Find where the given text appears and provide that cell's center as [x, y] coordinate. 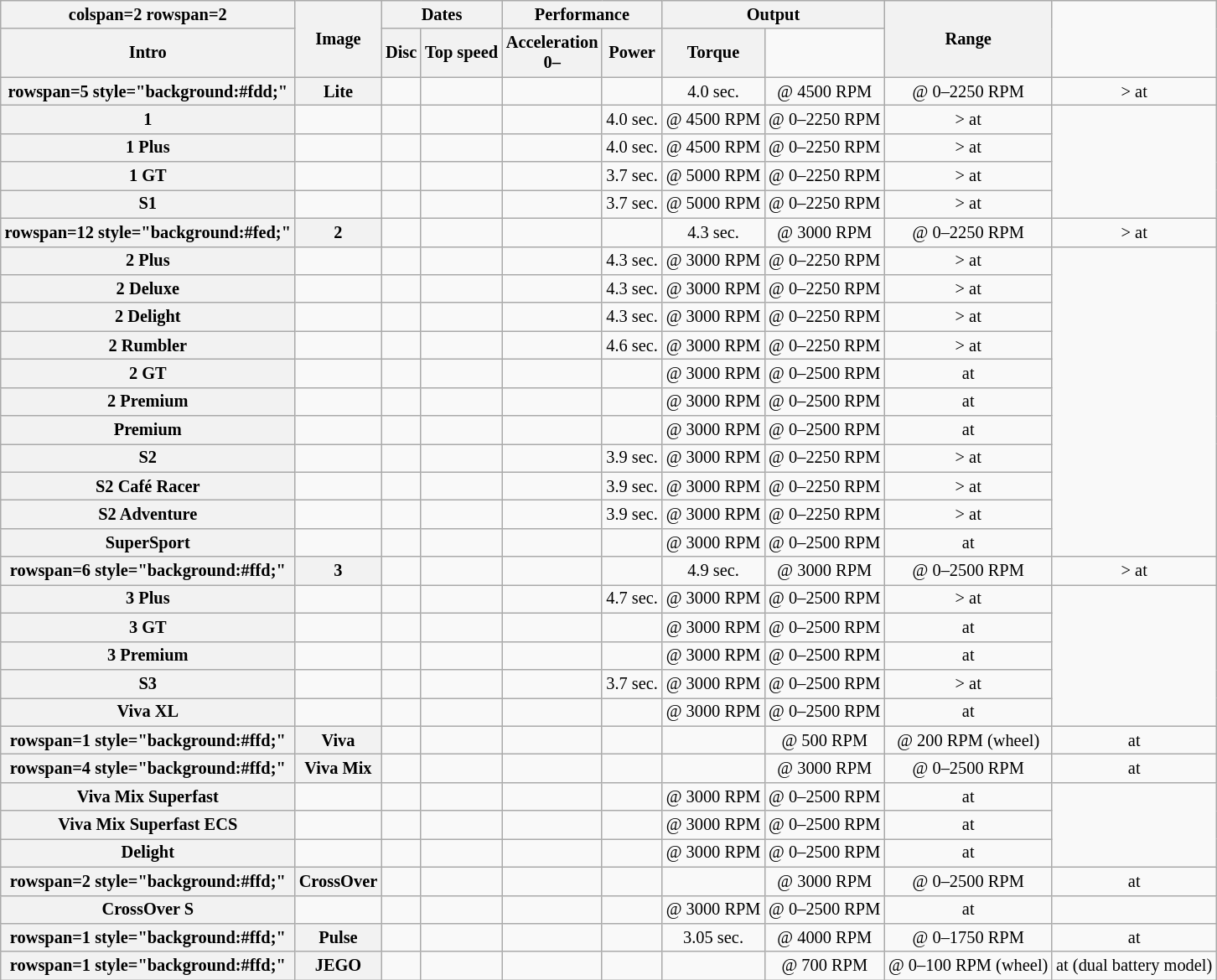
4.9 sec. [713, 571]
S1 [148, 204]
Power [632, 53]
Viva XL [148, 712]
1 Plus [148, 148]
Premium [148, 430]
at (dual battery model) [1134, 966]
Viva [339, 740]
Disc [401, 53]
2 Premium [148, 402]
4.6 sec. [632, 345]
rowspan=12 style="background:#fed;" [148, 232]
@ 4000 RPM [825, 937]
@ 200 RPM (wheel) [968, 740]
3.05 sec. [713, 937]
@ 0–1750 RPM [968, 937]
2 [339, 232]
4.7 sec. [632, 599]
@ 500 RPM [825, 740]
@ 0–100 RPM (wheel) [968, 966]
Dates [442, 14]
Intro [148, 53]
Acceleration0– [552, 53]
rowspan=5 style="background:#fdd;" [148, 91]
2 Deluxe [148, 288]
3 Premium [148, 656]
colspan=2 rowspan=2 [148, 14]
Viva Mix [339, 768]
S3 [148, 683]
Pulse [339, 937]
rowspan=4 style="background:#ffd;" [148, 768]
3 [339, 571]
Torque [713, 53]
SuperSport [148, 542]
CrossOver [339, 881]
Lite [339, 91]
3 GT [148, 627]
S2 [148, 458]
S2 Adventure [148, 514]
rowspan=6 style="background:#ffd;" [148, 571]
@ 700 RPM [825, 966]
Output [773, 14]
1 GT [148, 176]
Image [339, 39]
2 Delight [148, 317]
Delight [148, 853]
Range [968, 39]
S2 Café Racer [148, 486]
JEGO [339, 966]
1 [148, 119]
2 GT [148, 373]
Viva Mix Superfast ECS [148, 825]
Viva Mix Superfast [148, 796]
2 Rumbler [148, 345]
Performance [582, 14]
2 Plus [148, 261]
rowspan=2 style="background:#ffd;" [148, 881]
3 Plus [148, 599]
Top speed [461, 53]
CrossOver S [148, 910]
